Return the (x, y) coordinate for the center point of the cell that contains the specified text.  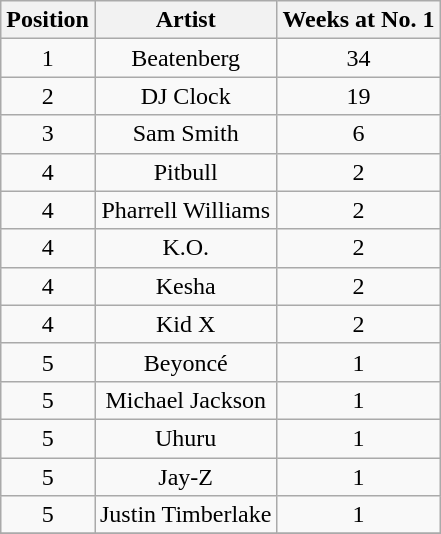
Michael Jackson (185, 400)
19 (358, 96)
K.O. (185, 248)
3 (48, 134)
Weeks at No. 1 (358, 20)
Artist (185, 20)
Pharrell Williams (185, 210)
Beatenberg (185, 58)
Sam Smith (185, 134)
Justin Timberlake (185, 515)
Pitbull (185, 172)
34 (358, 58)
Position (48, 20)
Uhuru (185, 438)
Jay-Z (185, 477)
Beyoncé (185, 362)
Kid X (185, 324)
6 (358, 134)
Kesha (185, 286)
DJ Clock (185, 96)
